Detect which cell encompasses the target text, then output its (X, Y) center coordinate. 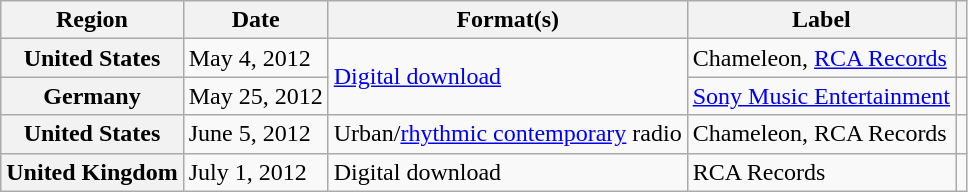
RCA Records (821, 172)
Urban/rhythmic contemporary radio (508, 134)
Sony Music Entertainment (821, 96)
Format(s) (508, 20)
Region (92, 20)
July 1, 2012 (256, 172)
June 5, 2012 (256, 134)
Germany (92, 96)
Label (821, 20)
Date (256, 20)
May 25, 2012 (256, 96)
May 4, 2012 (256, 58)
United Kingdom (92, 172)
